Output the [x, y] coordinate of the center of the cell containing the given text.  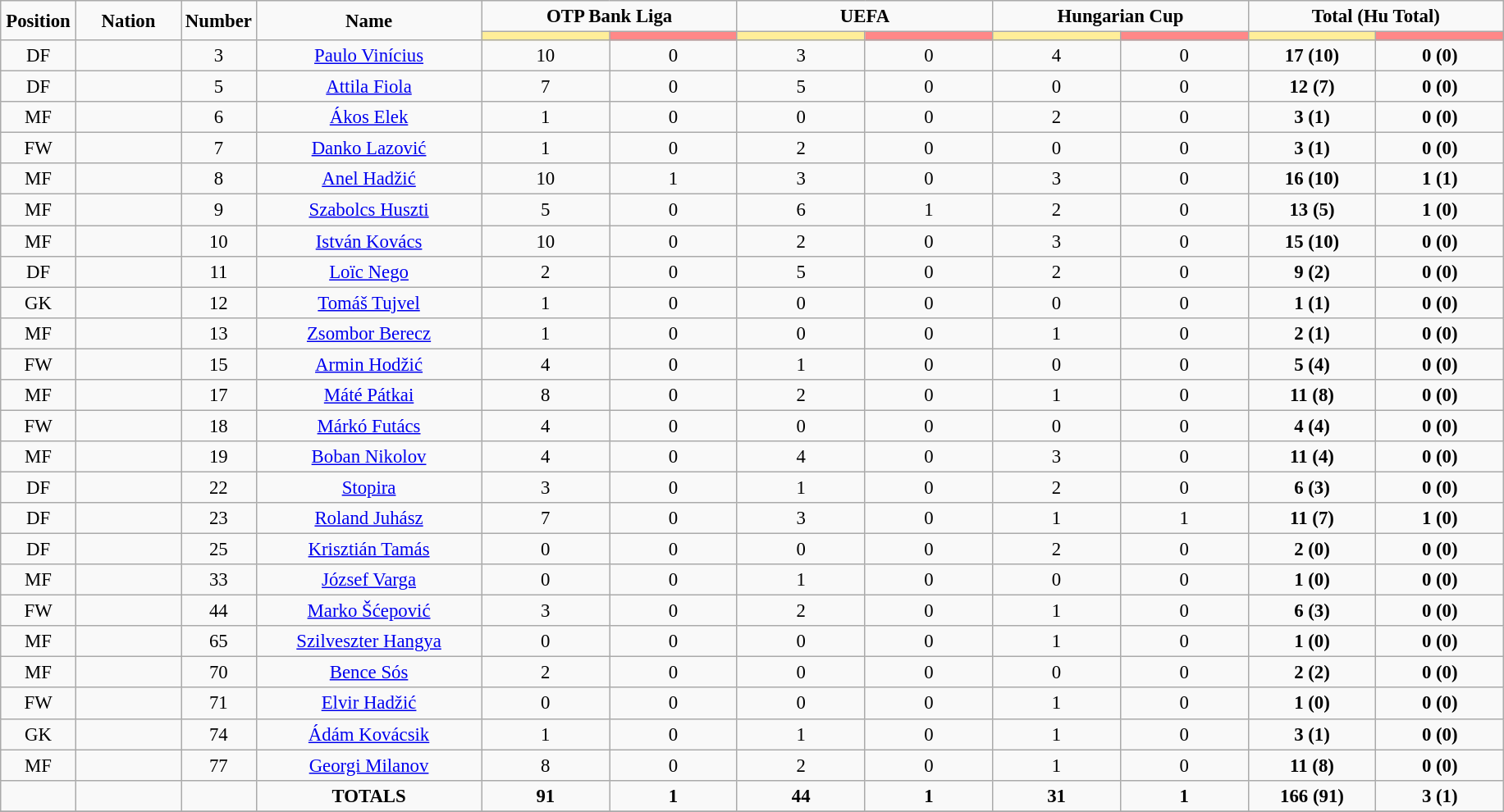
11 [219, 271]
Stopira [369, 487]
Hungarian Cup [1121, 16]
2 (2) [1312, 673]
12 [219, 303]
Bence Sós [369, 673]
Máté Pátkai [369, 395]
Attila Fiola [369, 87]
22 [219, 487]
Loïc Nego [369, 271]
Tomáš Tujvel [369, 303]
18 [219, 426]
2 (0) [1312, 550]
Krisztián Tamás [369, 550]
Total (Hu Total) [1376, 16]
Márkó Futács [369, 426]
Name [369, 21]
11 (7) [1312, 518]
Szilveszter Hangya [369, 641]
József Varga [369, 580]
25 [219, 550]
Elvir Hadžić [369, 704]
TOTALS [369, 796]
Anel Hadžić [369, 180]
74 [219, 734]
5 (4) [1312, 364]
OTP Bank Liga [609, 16]
Zsombor Berecz [369, 333]
Danko Lazović [369, 148]
4 (4) [1312, 426]
Szabolcs Huszti [369, 210]
9 [219, 210]
Number [219, 21]
16 (10) [1312, 180]
13 [219, 333]
77 [219, 765]
Georgi Milanov [369, 765]
65 [219, 641]
19 [219, 457]
71 [219, 704]
Ádám Kovácsik [369, 734]
Paulo Vinícius [369, 56]
Armin Hodžić [369, 364]
Ákos Elek [369, 117]
31 [1057, 796]
15 [219, 364]
17 (10) [1312, 56]
12 (7) [1312, 87]
Marko Šćepović [369, 611]
Position [39, 21]
15 (10) [1312, 241]
Nation [128, 21]
166 (91) [1312, 796]
11 (4) [1312, 457]
Roland Juhász [369, 518]
33 [219, 580]
70 [219, 673]
9 (2) [1312, 271]
13 (5) [1312, 210]
Boban Nikolov [369, 457]
23 [219, 518]
István Kovács [369, 241]
UEFA [865, 16]
17 [219, 395]
91 [546, 796]
2 (1) [1312, 333]
